Pinpoint the cell where the given text exists, returning its [x, y] midpoint coordinate. 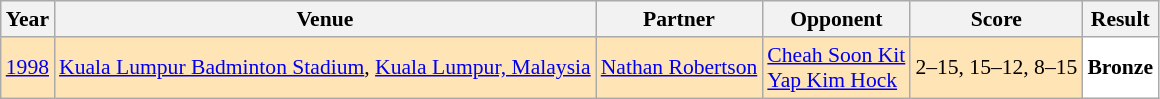
Kuala Lumpur Badminton Stadium, Kuala Lumpur, Malaysia [325, 68]
2–15, 15–12, 8–15 [996, 68]
Year [28, 19]
Score [996, 19]
Cheah Soon Kit Yap Kim Hock [836, 68]
Result [1120, 19]
Nathan Robertson [680, 68]
Venue [325, 19]
Bronze [1120, 68]
Partner [680, 19]
1998 [28, 68]
Opponent [836, 19]
